Output the [x, y] coordinate of the center of the cell containing the given text.  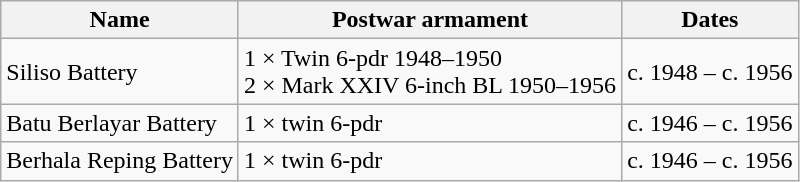
1 × Twin 6-pdr 1948–19502 × Mark XXIV 6-inch BL 1950–1956 [430, 72]
Dates [710, 20]
Berhala Reping Battery [120, 161]
Name [120, 20]
c. 1948 – c. 1956 [710, 72]
Postwar armament [430, 20]
Siliso Battery [120, 72]
Batu Berlayar Battery [120, 123]
